Identify which cell holds the provided text, then report its (x, y) central coordinate. 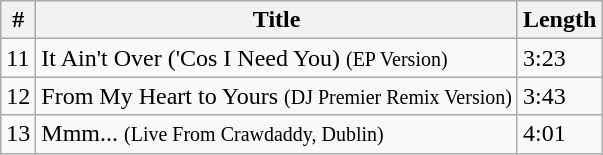
Mmm... (Live From Crawdaddy, Dublin) (277, 134)
Length (559, 20)
# (18, 20)
12 (18, 96)
It Ain't Over ('Cos I Need You) (EP Version) (277, 58)
11 (18, 58)
Title (277, 20)
13 (18, 134)
3:43 (559, 96)
3:23 (559, 58)
From My Heart to Yours (DJ Premier Remix Version) (277, 96)
4:01 (559, 134)
